Pinpoint the cell where the given text exists, returning its [x, y] midpoint coordinate. 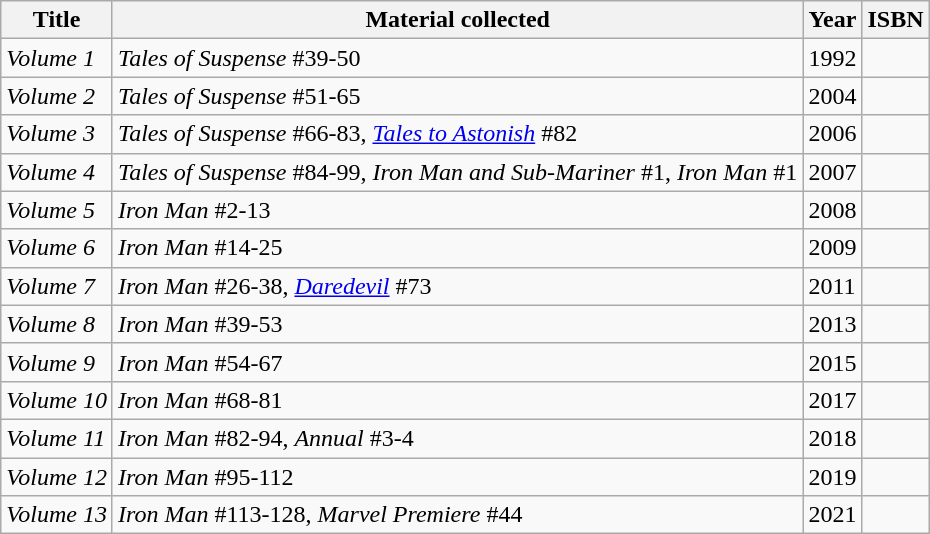
Material collected [457, 20]
ISBN [896, 20]
Volume 6 [57, 248]
Volume 5 [57, 210]
2015 [832, 362]
2007 [832, 172]
Volume 12 [57, 477]
Iron Man #54-67 [457, 362]
Iron Man #39-53 [457, 324]
2008 [832, 210]
2018 [832, 438]
2017 [832, 400]
Iron Man #113-128, Marvel Premiere #44 [457, 515]
2006 [832, 134]
Year [832, 20]
2004 [832, 96]
Volume 3 [57, 134]
Volume 4 [57, 172]
Volume 1 [57, 58]
Volume 2 [57, 96]
Volume 10 [57, 400]
2011 [832, 286]
Tales of Suspense #66-83, Tales to Astonish #82 [457, 134]
2019 [832, 477]
Tales of Suspense #39-50 [457, 58]
2021 [832, 515]
1992 [832, 58]
Iron Man #95-112 [457, 477]
Title [57, 20]
Volume 11 [57, 438]
Iron Man #68-81 [457, 400]
2013 [832, 324]
Volume 9 [57, 362]
Tales of Suspense #51-65 [457, 96]
Iron Man #14-25 [457, 248]
Tales of Suspense #84-99, Iron Man and Sub-Mariner #1, Iron Man #1 [457, 172]
Volume 8 [57, 324]
2009 [832, 248]
Volume 7 [57, 286]
Iron Man #2-13 [457, 210]
Volume 13 [57, 515]
Iron Man #82-94, Annual #3-4 [457, 438]
Iron Man #26-38, Daredevil #73 [457, 286]
